Capture the cell that displays the provided text and extract its (x, y) central coordinate. 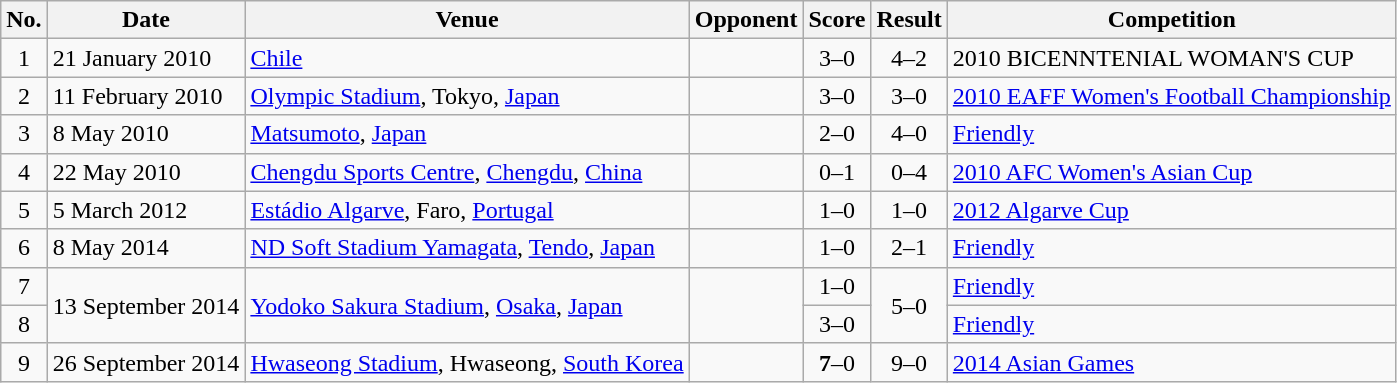
5 March 2012 (146, 210)
Hwaseong Stadium, Hwaseong, South Korea (467, 362)
Estádio Algarve, Faro, Portugal (467, 210)
4–0 (909, 134)
0–4 (909, 172)
8 (24, 324)
2010 BICENNTENIAL WOMAN'S CUP (1172, 58)
Opponent (746, 20)
Matsumoto, Japan (467, 134)
Competition (1172, 20)
2–1 (909, 248)
9 (24, 362)
Venue (467, 20)
3 (24, 134)
26 September 2014 (146, 362)
0–1 (837, 172)
Score (837, 20)
Olympic Stadium, Tokyo, Japan (467, 96)
No. (24, 20)
21 January 2010 (146, 58)
2010 EAFF Women's Football Championship (1172, 96)
13 September 2014 (146, 305)
5 (24, 210)
8 May 2014 (146, 248)
Chengdu Sports Centre, Chengdu, China (467, 172)
11 February 2010 (146, 96)
2010 AFC Women's Asian Cup (1172, 172)
2012 Algarve Cup (1172, 210)
4 (24, 172)
7–0 (837, 362)
1 (24, 58)
2014 Asian Games (1172, 362)
Yodoko Sakura Stadium, Osaka, Japan (467, 305)
Result (909, 20)
7 (24, 286)
2–0 (837, 134)
ND Soft Stadium Yamagata, Tendo, Japan (467, 248)
2 (24, 96)
6 (24, 248)
9–0 (909, 362)
22 May 2010 (146, 172)
5–0 (909, 305)
4–2 (909, 58)
Chile (467, 58)
8 May 2010 (146, 134)
Date (146, 20)
